Detect which cell encompasses the target text, then output its [x, y] center coordinate. 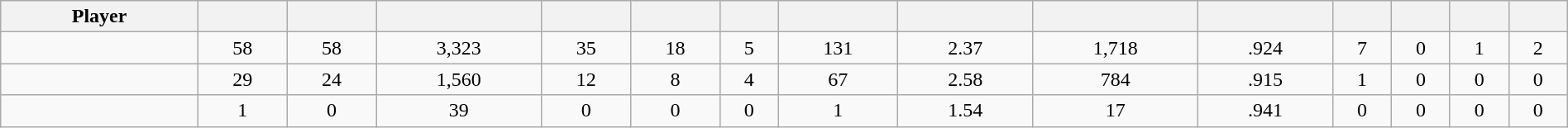
.924 [1265, 48]
24 [332, 79]
1,718 [1116, 48]
.915 [1265, 79]
.941 [1265, 111]
2 [1538, 48]
Player [99, 17]
5 [749, 48]
2.37 [966, 48]
1.54 [966, 111]
2.58 [966, 79]
4 [749, 79]
1,560 [459, 79]
8 [676, 79]
67 [839, 79]
18 [676, 48]
17 [1116, 111]
29 [242, 79]
39 [459, 111]
3,323 [459, 48]
35 [586, 48]
7 [1363, 48]
784 [1116, 79]
12 [586, 79]
131 [839, 48]
